Find where the given text appears and provide that cell's center as [X, Y] coordinate. 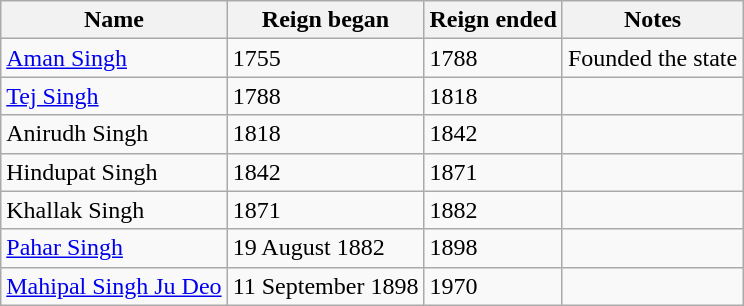
1970 [493, 286]
Name [114, 20]
Reign ended [493, 20]
Mahipal Singh Ju Deo [114, 286]
Aman Singh [114, 58]
Notes [652, 20]
Tej Singh [114, 96]
Hindupat Singh [114, 172]
Anirudh Singh [114, 134]
Founded the state [652, 58]
1755 [326, 58]
Khallak Singh [114, 210]
Reign began [326, 20]
11 September 1898 [326, 286]
1882 [493, 210]
Pahar Singh [114, 248]
19 August 1882 [326, 248]
1898 [493, 248]
